Return the [x, y] coordinate for the center point of the cell that contains the specified text.  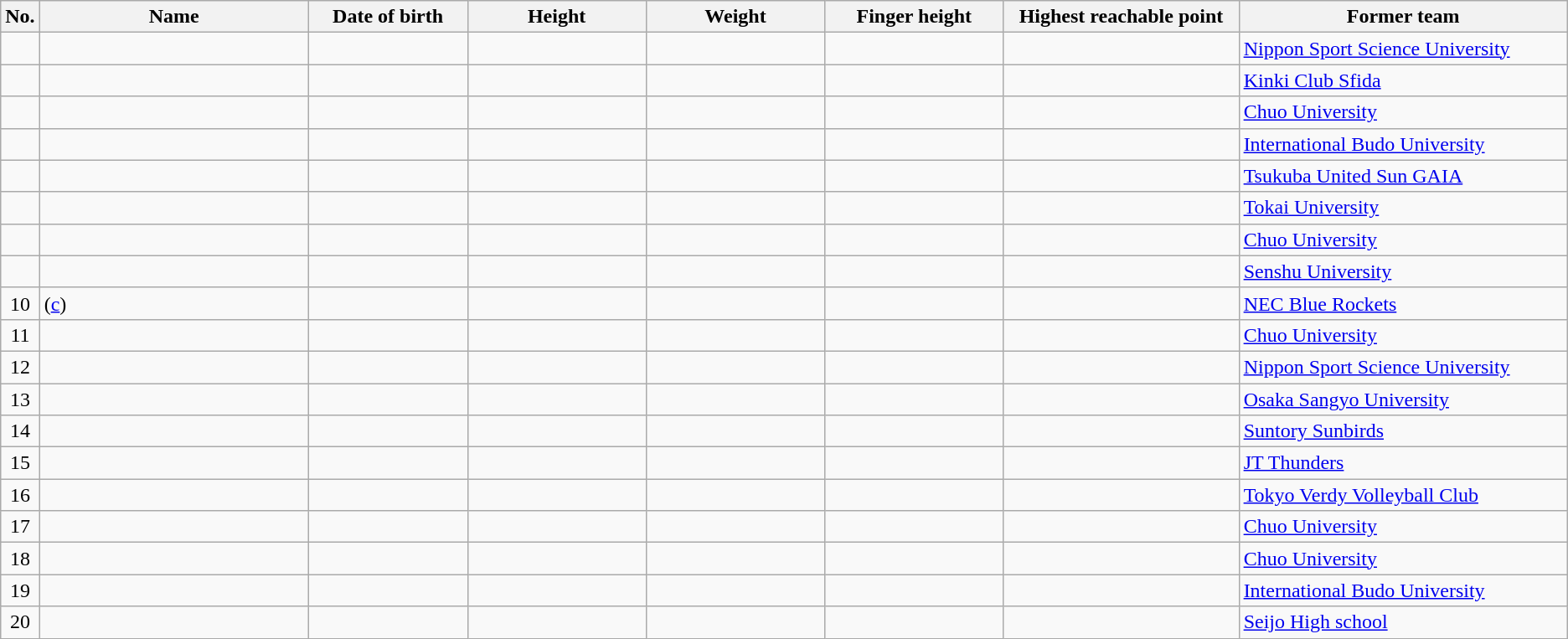
14 [20, 431]
Tokyo Verdy Volleyball Club [1403, 495]
Tokai University [1403, 208]
(c) [174, 303]
JT Thunders [1403, 463]
Suntory Sunbirds [1403, 431]
18 [20, 559]
Name [174, 17]
Former team [1403, 17]
10 [20, 303]
NEC Blue Rockets [1403, 303]
Senshu University [1403, 271]
No. [20, 17]
Weight [735, 17]
Kinki Club Sfida [1403, 80]
Height [556, 17]
16 [20, 495]
Date of birth [388, 17]
13 [20, 399]
Highest reachable point [1121, 17]
Tsukuba United Sun GAIA [1403, 176]
20 [20, 622]
Seijo High school [1403, 622]
15 [20, 463]
12 [20, 367]
Osaka Sangyo University [1403, 399]
17 [20, 527]
11 [20, 335]
Finger height [915, 17]
19 [20, 590]
